Locate the cell with the specified text and output its [x, y] center coordinate. 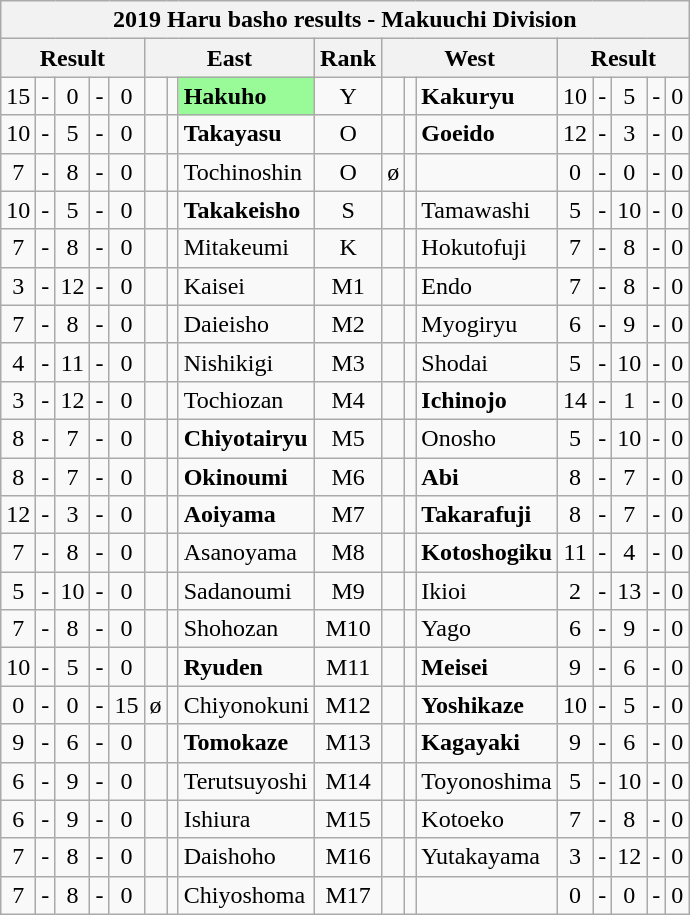
Takarafuji [487, 515]
2 [576, 591]
M11 [348, 667]
Kotoshogiku [487, 553]
M9 [348, 591]
M8 [348, 553]
Goeido [487, 134]
Endo [487, 286]
Nishikigi [246, 362]
Shodai [487, 362]
Tamawashi [487, 210]
Tomokaze [246, 743]
M15 [348, 819]
East [230, 58]
Chiyoshoma [246, 895]
Toyonoshima [487, 781]
Tochiozan [246, 400]
M17 [348, 895]
M13 [348, 743]
M14 [348, 781]
Terutsuyoshi [246, 781]
Onosho [487, 438]
Tochinoshin [246, 172]
Mitakeumi [246, 248]
Hokutofuji [487, 248]
K [348, 248]
Chiyotairyu [246, 438]
Daieisho [246, 324]
Ryuden [246, 667]
Ikioi [487, 591]
M2 [348, 324]
M1 [348, 286]
Aoiyama [246, 515]
Y [348, 96]
M4 [348, 400]
14 [576, 400]
Takayasu [246, 134]
Okinoumi [246, 477]
M16 [348, 857]
Takakeisho [246, 210]
M6 [348, 477]
Kakuryu [487, 96]
Myogiryu [487, 324]
M12 [348, 705]
Rank [348, 58]
M3 [348, 362]
Yutakayama [487, 857]
Ishiura [246, 819]
Yoshikaze [487, 705]
Kagayaki [487, 743]
Daishoho [246, 857]
M5 [348, 438]
Kotoeko [487, 819]
Chiyonokuni [246, 705]
Kaisei [246, 286]
Ichinojo [487, 400]
M7 [348, 515]
Sadanoumi [246, 591]
Yago [487, 629]
Hakuho [246, 96]
S [348, 210]
Meisei [487, 667]
Shohozan [246, 629]
2019 Haru basho results - Makuuchi Division [345, 20]
Abi [487, 477]
1 [630, 400]
13 [630, 591]
West [470, 58]
Asanoyama [246, 553]
M10 [348, 629]
